For the text-containing cell, return its midpoint in [X, Y] coordinate format. 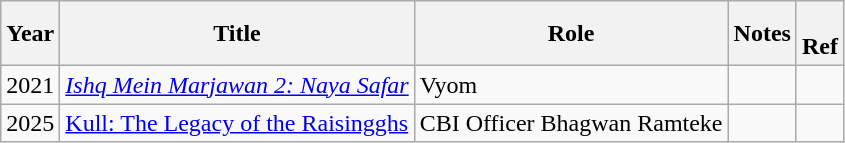
Ishq Mein Marjawan 2: Naya Safar [237, 85]
Role [571, 34]
Year [30, 34]
Notes [762, 34]
2025 [30, 123]
Kull: The Legacy of the Raisingghs [237, 123]
Ref [820, 34]
2021 [30, 85]
CBI Officer Bhagwan Ramteke [571, 123]
Vyom [571, 85]
Title [237, 34]
